For the text-containing cell, return its midpoint in (X, Y) coordinate format. 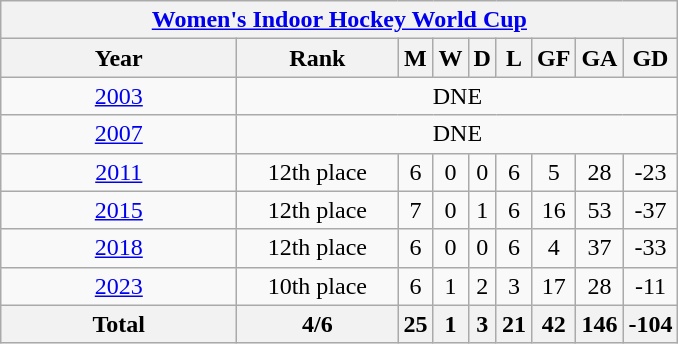
M (416, 58)
D (482, 58)
42 (553, 324)
-11 (650, 286)
4/6 (318, 324)
21 (514, 324)
16 (553, 210)
L (514, 58)
2011 (119, 172)
2023 (119, 286)
Women's Indoor Hockey World Cup (340, 20)
4 (553, 248)
Year (119, 58)
W (450, 58)
-23 (650, 172)
2 (482, 286)
2018 (119, 248)
GD (650, 58)
10th place (318, 286)
7 (416, 210)
2015 (119, 210)
37 (600, 248)
-104 (650, 324)
GA (600, 58)
GF (553, 58)
17 (553, 286)
Total (119, 324)
2003 (119, 96)
53 (600, 210)
-37 (650, 210)
2007 (119, 134)
25 (416, 324)
-33 (650, 248)
146 (600, 324)
5 (553, 172)
Rank (318, 58)
